Search for the cell housing the specified text and yield its (x, y) center coordinate. 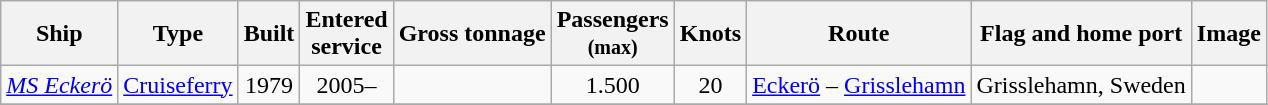
Eckerö – Grisslehamn (859, 85)
Gross tonnage (472, 34)
Ship (60, 34)
Flag and home port (1081, 34)
1979 (269, 85)
Cruiseferry (178, 85)
Image (1228, 34)
Built (269, 34)
Type (178, 34)
Knots (710, 34)
Route (859, 34)
Passengers(max) (612, 34)
Grisslehamn, Sweden (1081, 85)
1.500 (612, 85)
2005– (346, 85)
20 (710, 85)
Enteredservice (346, 34)
MS Eckerö (60, 85)
